Provide the [X, Y] coordinate of the cell's center where the given text is located.  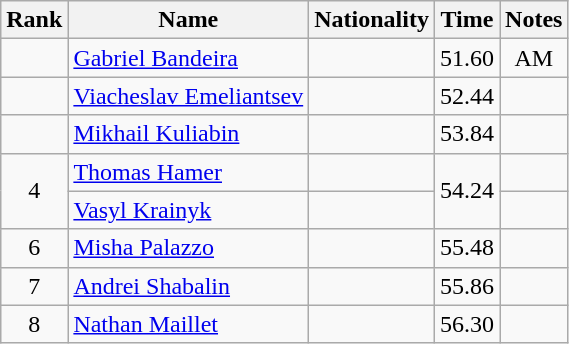
Notes [534, 20]
56.30 [466, 324]
8 [34, 324]
Thomas Hamer [188, 172]
Gabriel Bandeira [188, 58]
Mikhail Kuliabin [188, 134]
Nathan Maillet [188, 324]
55.48 [466, 248]
51.60 [466, 58]
Time [466, 20]
AM [534, 58]
7 [34, 286]
55.86 [466, 286]
53.84 [466, 134]
Rank [34, 20]
Vasyl Krainyk [188, 210]
Name [188, 20]
Viacheslav Emeliantsev [188, 96]
4 [34, 191]
52.44 [466, 96]
54.24 [466, 191]
Nationality [372, 20]
Misha Palazzo [188, 248]
6 [34, 248]
Andrei Shabalin [188, 286]
